Search for the cell housing the specified text and yield its (x, y) center coordinate. 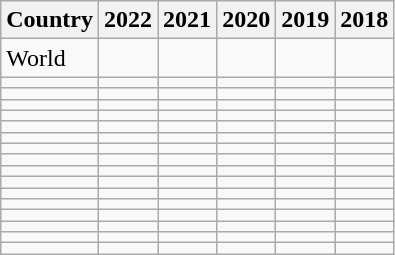
2022 (128, 20)
2018 (364, 20)
2021 (188, 20)
World (50, 58)
Country (50, 20)
2020 (246, 20)
2019 (306, 20)
